Find where the given text appears and provide that cell's center as [x, y] coordinate. 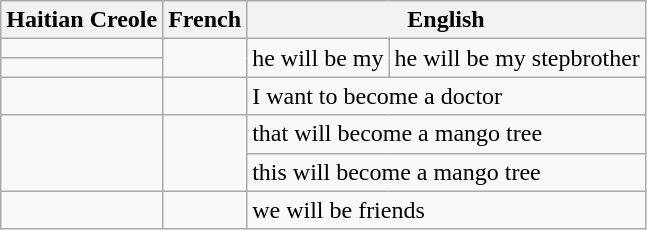
English [446, 20]
he will be my [318, 58]
this will become a mango tree [446, 172]
we will be friends [446, 210]
I want to become a doctor [446, 96]
he will be my stepbrother [517, 58]
French [205, 20]
that will become a mango tree [446, 134]
Haitian Creole [82, 20]
